For the text-containing cell, return its midpoint in (x, y) coordinate format. 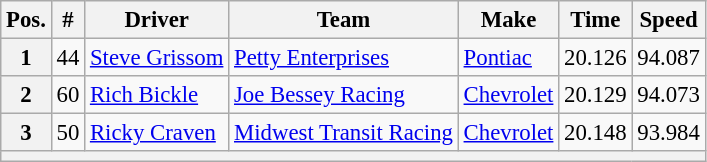
Speed (668, 20)
1 (26, 58)
Petty Enterprises (344, 58)
60 (68, 95)
Pos. (26, 20)
Ricky Craven (157, 133)
Joe Bessey Racing (344, 95)
# (68, 20)
Midwest Transit Racing (344, 133)
Rich Bickle (157, 95)
93.984 (668, 133)
20.126 (596, 58)
Pontiac (508, 58)
20.129 (596, 95)
Driver (157, 20)
94.087 (668, 58)
44 (68, 58)
2 (26, 95)
Time (596, 20)
50 (68, 133)
94.073 (668, 95)
Steve Grissom (157, 58)
Team (344, 20)
3 (26, 133)
Make (508, 20)
20.148 (596, 133)
